Return [X, Y] of the center of cell containing provided text 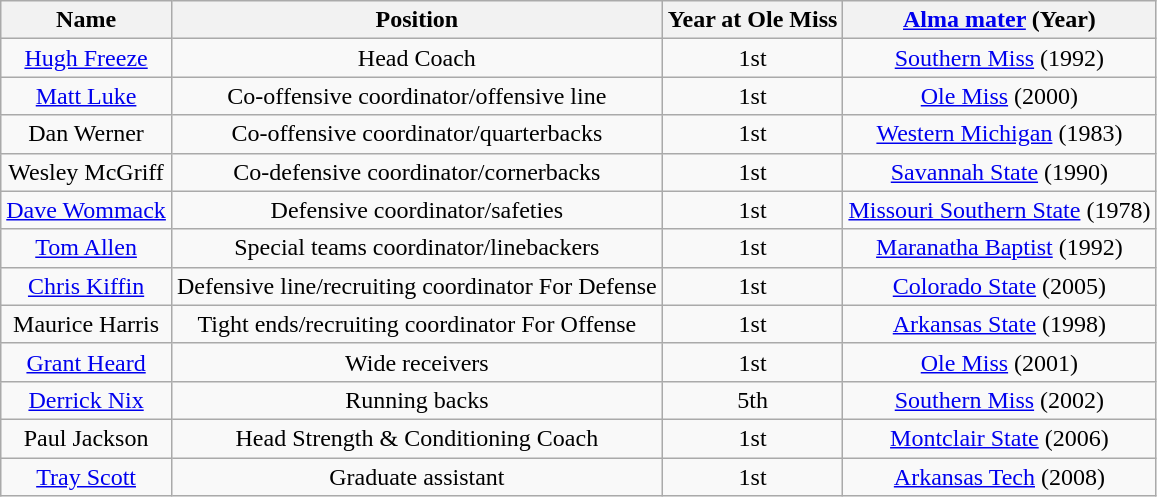
Paul Jackson [86, 438]
Southern Miss (1992) [1000, 58]
Defensive coordinator/safeties [416, 210]
Position [416, 20]
Savannah State (1990) [1000, 172]
Missouri Southern State (1978) [1000, 210]
Head Coach [416, 58]
Tight ends/recruiting coordinator For Offense [416, 324]
Hugh Freeze [86, 58]
Ole Miss (2000) [1000, 96]
Derrick Nix [86, 400]
Western Michigan (1983) [1000, 134]
Running backs [416, 400]
Grant Heard [86, 362]
Maranatha Baptist (1992) [1000, 248]
Co-offensive coordinator/quarterbacks [416, 134]
Ole Miss (2001) [1000, 362]
5th [752, 400]
Head Strength & Conditioning Coach [416, 438]
Year at Ole Miss [752, 20]
Dave Wommack [86, 210]
Co-offensive coordinator/offensive line [416, 96]
Arkansas Tech (2008) [1000, 477]
Southern Miss (2002) [1000, 400]
Graduate assistant [416, 477]
Matt Luke [86, 96]
Maurice Harris [86, 324]
Dan Werner [86, 134]
Tom Allen [86, 248]
Tray Scott [86, 477]
Wide receivers [416, 362]
Name [86, 20]
Colorado State (2005) [1000, 286]
Special teams coordinator/linebackers [416, 248]
Chris Kiffin [86, 286]
Wesley McGriff [86, 172]
Arkansas State (1998) [1000, 324]
Defensive line/recruiting coordinator For Defense [416, 286]
Montclair State (2006) [1000, 438]
Co-defensive coordinator/cornerbacks [416, 172]
Alma mater (Year) [1000, 20]
